Output the [X, Y] coordinate of the center of the cell containing the given text.  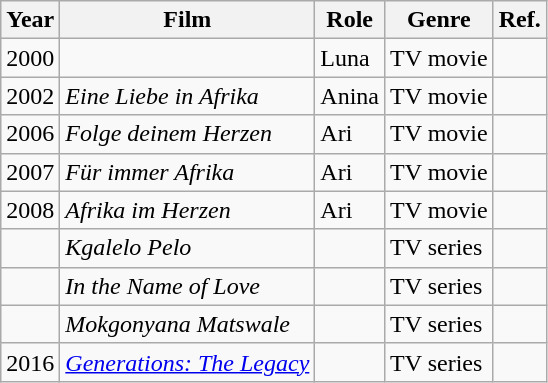
Anina [350, 96]
Film [188, 20]
Afrika im Herzen [188, 210]
Role [350, 20]
2000 [30, 58]
Für immer Afrika [188, 172]
Mokgonyana Matswale [188, 324]
Genre [440, 20]
Year [30, 20]
2007 [30, 172]
Kgalelo Pelo [188, 248]
Ref. [520, 20]
Eine Liebe in Afrika [188, 96]
In the Name of Love [188, 286]
2002 [30, 96]
Folge deinem Herzen [188, 134]
2008 [30, 210]
Generations: The Legacy [188, 362]
2006 [30, 134]
Luna [350, 58]
2016 [30, 362]
